Pinpoint the cell where the given text exists, returning its (x, y) midpoint coordinate. 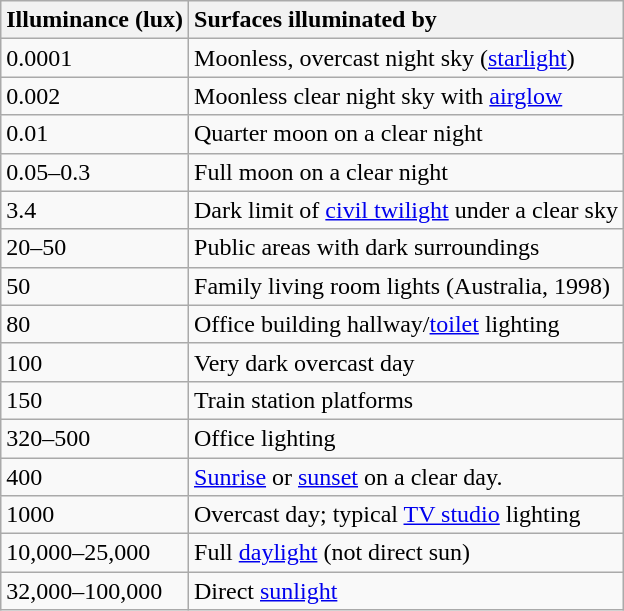
Office building hallway/toilet lighting (406, 324)
Illuminance (lux) (95, 20)
Full daylight (not direct sun) (406, 553)
0.0001 (95, 58)
320–500 (95, 438)
0.01 (95, 134)
50 (95, 286)
Direct sunlight (406, 591)
Train station platforms (406, 400)
400 (95, 477)
Overcast day; typical TV studio lighting (406, 515)
3.4 (95, 210)
Full moon on a clear night (406, 172)
Dark limit of civil twilight under a clear sky (406, 210)
150 (95, 400)
20–50 (95, 248)
10,000–25,000 (95, 553)
Quarter moon on a clear night (406, 134)
100 (95, 362)
80 (95, 324)
Moonless clear night sky with airglow (406, 96)
Very dark overcast day (406, 362)
1000 (95, 515)
0.002 (95, 96)
Family living room lights (Australia, 1998) (406, 286)
Office lighting (406, 438)
Public areas with dark surroundings (406, 248)
0.05–0.3 (95, 172)
Sunrise or sunset on a clear day. (406, 477)
Moonless, overcast night sky (starlight) (406, 58)
Surfaces illuminated by (406, 20)
32,000–100,000 (95, 591)
